Locate the cell with the specified text and output its (x, y) center coordinate. 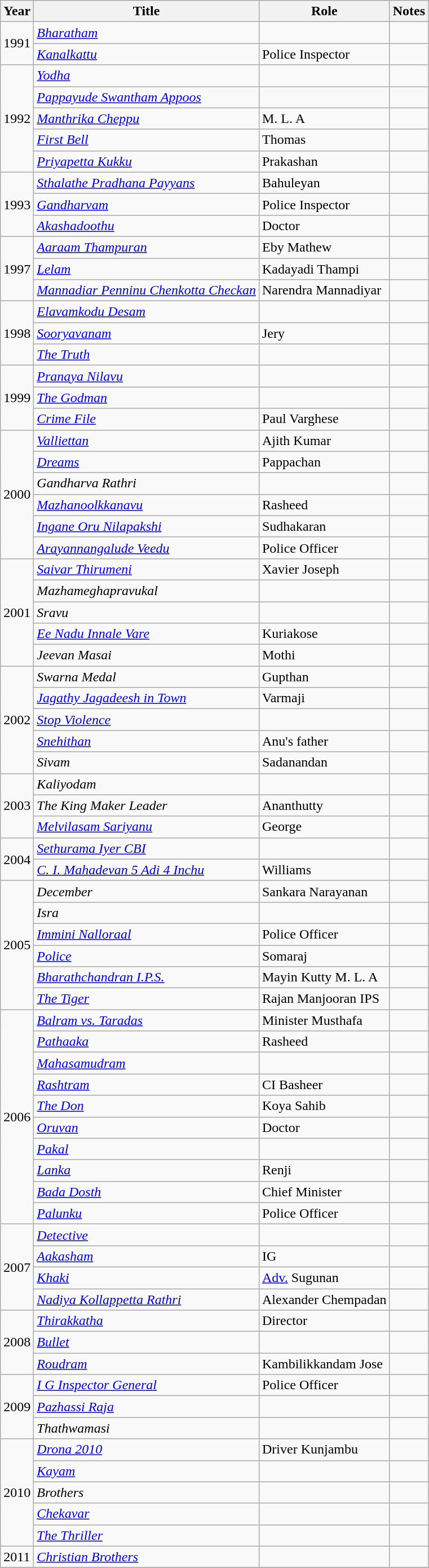
2009 (17, 1407)
Thirakkatha (147, 1321)
The Godman (147, 398)
Yodha (147, 76)
Prakashan (324, 161)
2004 (17, 859)
2003 (17, 805)
Kaliyodam (147, 784)
I G Inspector General (147, 1385)
1993 (17, 204)
Sthalathe Pradhana Payyans (147, 183)
Crime File (147, 419)
Kuriakose (324, 634)
Sivam (147, 763)
Renji (324, 1170)
Ingane Oru Nilapakshi (147, 526)
Police (147, 956)
Driver Kunjambu (324, 1450)
Manthrika Cheppu (147, 118)
Adv. Sugunan (324, 1278)
Roudram (147, 1364)
Mazhameghapravukal (147, 591)
Rashtram (147, 1085)
2001 (17, 612)
Oruvan (147, 1127)
Pakal (147, 1149)
Sankara Narayanan (324, 891)
Anu's father (324, 741)
2008 (17, 1342)
Sooryavanam (147, 333)
2000 (17, 494)
Pranaya Nilavu (147, 376)
Palunku (147, 1213)
Khaki (147, 1278)
Saivar Thirumeni (147, 569)
Stop Violence (147, 720)
Pazhassi Raja (147, 1407)
Snehithan (147, 741)
2007 (17, 1267)
2005 (17, 945)
Alexander Chempadan (324, 1299)
Sethurama Iyer CBI (147, 848)
Bharatham (147, 33)
Notes (409, 11)
Ananthutty (324, 805)
Title (147, 11)
Williams (324, 870)
The Thriller (147, 1535)
Pathaaka (147, 1042)
Melvilasam Sariyanu (147, 827)
Director (324, 1321)
Arayannangalude Veedu (147, 548)
Akashadoothu (147, 226)
Bahuleyan (324, 183)
Minister Musthafa (324, 1020)
Immini Nalloraal (147, 934)
M. L. A (324, 118)
Jagathy Jagadeesh in Town (147, 698)
Sudhakaran (324, 526)
Chief Minister (324, 1192)
Aaraam Thampuran (147, 247)
Detective (147, 1235)
Kadayadi Thampi (324, 269)
2006 (17, 1117)
Lanka (147, 1170)
Brothers (147, 1492)
Koya Sahib (324, 1106)
Bada Dosth (147, 1192)
The Don (147, 1106)
Bharathchandran I.P.S. (147, 977)
Pappachan (324, 462)
Drona 2010 (147, 1450)
Gandharva Rathri (147, 483)
Mazhanoolkkanavu (147, 505)
C. I. Mahadevan 5 Adi 4 Inchu (147, 870)
Swarna Medal (147, 677)
1998 (17, 333)
Christian Brothers (147, 1557)
Mothi (324, 655)
IG (324, 1256)
George (324, 827)
2011 (17, 1557)
Eby Mathew (324, 247)
Nadiya Kollappetta Rathri (147, 1299)
Dreams (147, 462)
Thathwamasi (147, 1428)
Chekavar (147, 1514)
First Bell (147, 140)
Kayam (147, 1471)
Balram vs. Taradas (147, 1020)
The Truth (147, 355)
2010 (17, 1492)
Gupthan (324, 677)
Kanalkattu (147, 54)
Somaraj (324, 956)
Narendra Mannadiyar (324, 290)
Mannadiar Penninu Chenkotta Checkan (147, 290)
Sadanandan (324, 763)
Lelam (147, 269)
Isra (147, 913)
1999 (17, 398)
Priyapetta Kukku (147, 161)
1997 (17, 268)
Ee Nadu Innale Vare (147, 634)
Pappayude Swantham Appoos (147, 97)
Year (17, 11)
Gandharvam (147, 204)
Ajith Kumar (324, 441)
The Tiger (147, 999)
Kambilikkandam Jose (324, 1364)
Bullet (147, 1342)
December (147, 891)
Mahasamudram (147, 1063)
Jeevan Masai (147, 655)
CI Basheer (324, 1085)
Sravu (147, 612)
Rajan Manjooran IPS (324, 999)
Paul Varghese (324, 419)
Elavamkodu Desam (147, 312)
Mayin Kutty M. L. A (324, 977)
Thomas (324, 140)
Aakasham (147, 1256)
The King Maker Leader (147, 805)
Jery (324, 333)
Role (324, 11)
Xavier Joseph (324, 569)
2002 (17, 720)
Varmaji (324, 698)
1992 (17, 118)
1991 (17, 43)
Valliettan (147, 441)
